Output the (X, Y) coordinate of the center of the cell containing the given text.  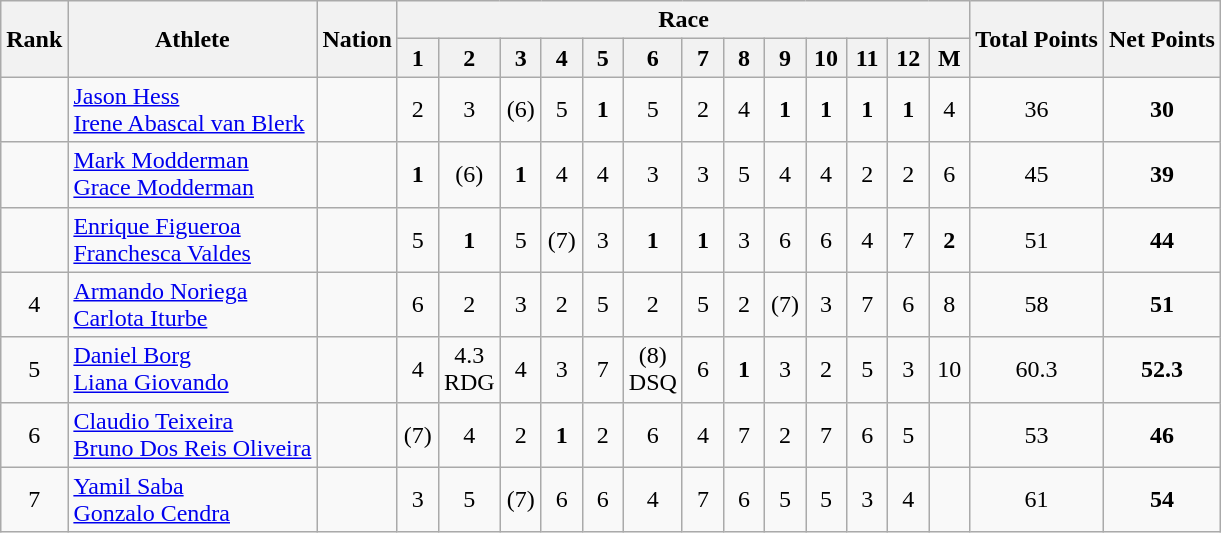
Claudio TeixeiraBruno Dos Reis Oliveira (192, 434)
Race (684, 20)
Jason HessIrene Abascal van Blerk (192, 110)
39 (1162, 174)
11 (868, 58)
58 (1037, 304)
Total Points (1037, 39)
Nation (357, 39)
4.3RDG (469, 370)
36 (1037, 110)
52.3 (1162, 370)
Athlete (192, 39)
Rank (34, 39)
60.3 (1037, 370)
Daniel BorgLiana Giovando (192, 370)
M (950, 58)
53 (1037, 434)
Armando NoriegaCarlota Iturbe (192, 304)
45 (1037, 174)
Mark ModdermanGrace Modderman (192, 174)
30 (1162, 110)
12 (908, 58)
54 (1162, 500)
61 (1037, 500)
(8)DSQ (652, 370)
46 (1162, 434)
Net Points (1162, 39)
9 (786, 58)
Enrique FigueroaFranchesca Valdes (192, 240)
Yamil SabaGonzalo Cendra (192, 500)
44 (1162, 240)
